Extract the (X, Y) coordinate from the center of the cell holding the provided text.  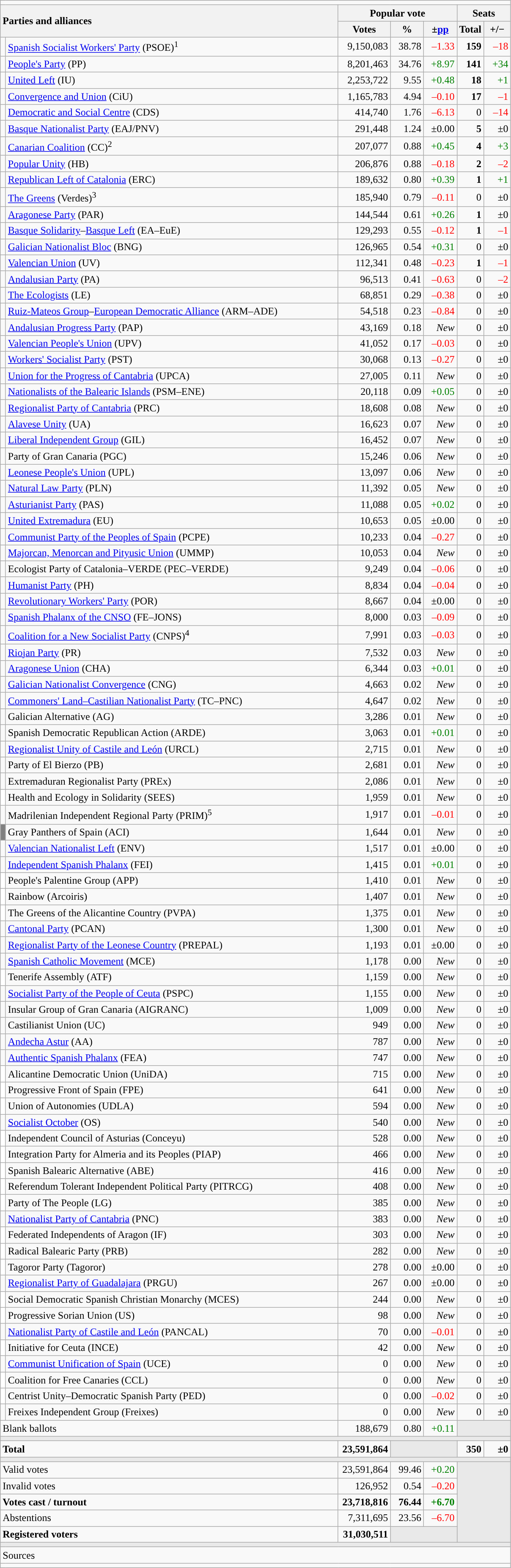
0.13 (407, 360)
350 (470, 1449)
594 (364, 1106)
–0.20 (440, 1486)
96,513 (364, 279)
1,155 (364, 993)
787 (364, 1042)
Humanist Party (PH) (172, 585)
Registered voters (169, 1534)
Party of Gran Canaria (PGC) (172, 456)
98 (364, 1315)
Freixes Independent Group (Freixes) (172, 1412)
267 (364, 1283)
–0.11 (440, 197)
+6.70 (440, 1502)
206,876 (364, 163)
Aragonese Union (CHA) (172, 668)
–18 (497, 47)
1,375 (364, 913)
Regionalist Unity of Castile and León (URCL) (172, 749)
11,392 (364, 488)
Tagoror Party (Tagoror) (172, 1267)
Andalusian Progress Party (PAP) (172, 327)
+8.97 (440, 64)
–14 (497, 113)
Sources (255, 1555)
Initiative for Ceuta (INCE) (172, 1348)
Spanish Phalanx of the CNSO (FE–JONS) (172, 617)
Canarian Coalition (CC)2 (172, 146)
0.79 (407, 197)
Leonese People's Union (UPL) (172, 472)
+0.05 (440, 392)
Gray Panthers of Spain (ACI) (172, 832)
13,097 (364, 472)
10,653 (364, 521)
Cantonal Party (PCAN) (172, 929)
Andecha Astur (AA) (172, 1042)
People's Party (PP) (172, 64)
70 (364, 1331)
Alavese Unity (UA) (172, 424)
112,341 (364, 263)
+0.31 (440, 247)
Abstentions (169, 1518)
Socialist October (OS) (172, 1122)
Party of El Bierzo (PB) (172, 765)
–0.84 (440, 311)
141 (470, 64)
4 (470, 146)
2,715 (364, 749)
8,834 (364, 585)
8,201,463 (364, 64)
Revolutionary Workers' Party (POR) (172, 601)
Social Democratic Spanish Christian Monarchy (MCES) (172, 1299)
Referendum Tolerant Independent Political Party (PITRCG) (172, 1187)
23.56 (407, 1518)
Party of The People (LG) (172, 1203)
Union for the Progress of Cantabria (UPCA) (172, 376)
17 (470, 96)
38.78 (407, 47)
10,053 (364, 553)
207,077 (364, 146)
715 (364, 1074)
+/− (497, 29)
0.61 (407, 215)
Andalusian Party (PA) (172, 279)
Popular vote (398, 13)
Authentic Spanish Phalanx (FEA) (172, 1058)
1.24 (407, 129)
+0.39 (440, 179)
Socialist Party of the People of Ceuta (PSPC) (172, 993)
54,518 (364, 311)
Integration Party for Almeria and its Peoples (PIAP) (172, 1155)
Health and Ecology in Solidarity (SEES) (172, 797)
+0.11 (440, 1428)
Votes (364, 29)
4,647 (364, 700)
Regionalist Party of Guadalajara (PRGU) (172, 1283)
2 (470, 163)
Centrist Unity–Democratic Spanish Party (PED) (172, 1396)
20,118 (364, 392)
Communist Unification of Spain (UCE) (172, 1364)
% (407, 29)
Independent Spanish Phalanx (FEI) (172, 865)
68,851 (364, 295)
0.18 (407, 327)
18,608 (364, 408)
Convergence and Union (CiU) (172, 96)
Galician Nationalist Convergence (CNG) (172, 684)
Coalition for Free Canaries (CCL) (172, 1380)
8,667 (364, 601)
Basque Nationalist Party (EAJ/PNV) (172, 129)
185,940 (364, 197)
9,249 (364, 569)
Spanish Socialist Workers' Party (PSOE)1 (172, 47)
2,681 (364, 765)
Alicantine Democratic Union (UniDA) (172, 1074)
Regionalist Party of Cantabria (PRC) (172, 408)
43,169 (364, 327)
Nationalists of the Balearic Islands (PSM–ENE) (172, 392)
Liberal Independent Group (GIL) (172, 440)
0.29 (407, 295)
159 (470, 47)
–0.10 (440, 96)
1,410 (364, 881)
0.55 (407, 231)
4,663 (364, 684)
383 (364, 1219)
10,233 (364, 537)
1,178 (364, 961)
Popular Unity (HB) (172, 163)
Federated Independents of Aragon (IF) (172, 1235)
18 (470, 80)
188,679 (364, 1428)
8,000 (364, 617)
1,517 (364, 848)
Union of Autonomies (UDLA) (172, 1106)
Communist Party of the Peoples of Spain (PCPE) (172, 537)
Castilianist Union (UC) (172, 1025)
The Greens (Verdes)3 (172, 197)
Basque Solidarity–Basque Left (EA–EuE) (172, 231)
1,917 (364, 815)
6,344 (364, 668)
5 (470, 129)
Rainbow (Arcoiris) (172, 897)
Votes cast / turnout (169, 1502)
1,300 (364, 929)
Invalid votes (169, 1486)
Progressive Front of Spain (FPE) (172, 1090)
0.11 (407, 376)
Democratic and Social Centre (CDS) (172, 113)
1,159 (364, 977)
11,088 (364, 504)
0.23 (407, 311)
414,740 (364, 113)
15,246 (364, 456)
Extremaduran Regionalist Party (PREx) (172, 781)
1,009 (364, 1009)
Radical Balearic Party (PRB) (172, 1251)
34.76 (407, 64)
United Left (IU) (172, 80)
129,293 (364, 231)
–0.09 (440, 617)
99.46 (407, 1470)
+0.02 (440, 504)
1,193 (364, 945)
540 (364, 1122)
Regionalist Party of the Leonese Country (PREPAL) (172, 945)
Riojan Party (PR) (172, 652)
747 (364, 1058)
126,965 (364, 247)
949 (364, 1025)
9.55 (407, 80)
466 (364, 1155)
0.48 (407, 263)
Tenerife Assembly (ATF) (172, 977)
23,718,816 (364, 1502)
0.17 (407, 344)
Asturianist Party (PAS) (172, 504)
Nationalist Party of Castile and León (PANCAL) (172, 1331)
303 (364, 1235)
3,063 (364, 733)
641 (364, 1090)
385 (364, 1203)
1,644 (364, 832)
–6.70 (440, 1518)
Parties and alliances (169, 21)
1,415 (364, 865)
–0.06 (440, 569)
–6.13 (440, 113)
Valencian Union (UV) (172, 263)
–0.12 (440, 231)
Valid votes (169, 1470)
1,407 (364, 897)
291,448 (364, 129)
+0.48 (440, 80)
Natural Law Party (PLN) (172, 488)
–0.04 (440, 585)
7,991 (364, 635)
+0.20 (440, 1470)
7,532 (364, 652)
–0.63 (440, 279)
16,623 (364, 424)
Galician Nationalist Bloc (BNG) (172, 247)
126,952 (364, 1486)
Ruiz-Mateos Group–European Democratic Alliance (ARM–ADE) (172, 311)
+3 (497, 146)
1.76 (407, 113)
0.41 (407, 279)
1,165,783 (364, 96)
Republican Left of Catalonia (ERC) (172, 179)
–0.18 (440, 163)
416 (364, 1171)
278 (364, 1267)
People's Palentine Group (APP) (172, 881)
0.09 (407, 392)
Insular Group of Gran Canaria (AIGRANC) (172, 1009)
528 (364, 1138)
Seats (484, 13)
Nationalist Party of Cantabria (PNC) (172, 1219)
+34 (497, 64)
1,959 (364, 797)
Commoners' Land–Castilian Nationalist Party (TC–PNC) (172, 700)
42 (364, 1348)
Blank ballots (169, 1428)
Madrilenian Independent Regional Party (PRIM)5 (172, 815)
Galician Alternative (AG) (172, 716)
Progressive Sorian Union (US) (172, 1315)
Coalition for a New Socialist Party (CNPS)4 (172, 635)
16,452 (364, 440)
Spanish Democratic Republican Action (ARDE) (172, 733)
144,544 (364, 215)
2,086 (364, 781)
31,030,511 (364, 1534)
+0.45 (440, 146)
9,150,083 (364, 47)
0.08 (407, 408)
282 (364, 1251)
+0.26 (440, 215)
Valencian Nationalist Left (ENV) (172, 848)
–1.33 (440, 47)
Aragonese Party (PAR) (172, 215)
–0.38 (440, 295)
76.44 (407, 1502)
–0.23 (440, 263)
189,632 (364, 179)
The Greens of the Alicantine Country (PVPA) (172, 913)
Valencian People's Union (UPV) (172, 344)
Independent Council of Asturias (Conceyu) (172, 1138)
3,286 (364, 716)
Majorcan, Menorcan and Pityusic Union (UMMP) (172, 553)
Ecologist Party of Catalonia–VERDE (PEC–VERDE) (172, 569)
4.94 (407, 96)
41,052 (364, 344)
27,005 (364, 376)
30,068 (364, 360)
408 (364, 1187)
Spanish Balearic Alternative (ABE) (172, 1171)
–0.02 (440, 1396)
±pp (440, 29)
Workers' Socialist Party (PST) (172, 360)
The Ecologists (LE) (172, 295)
Spanish Catholic Movement (MCE) (172, 961)
244 (364, 1299)
7,311,695 (364, 1518)
United Extremadura (EU) (172, 521)
2,253,722 (364, 80)
